Output the [X, Y] coordinate of the center of the cell containing the given text.  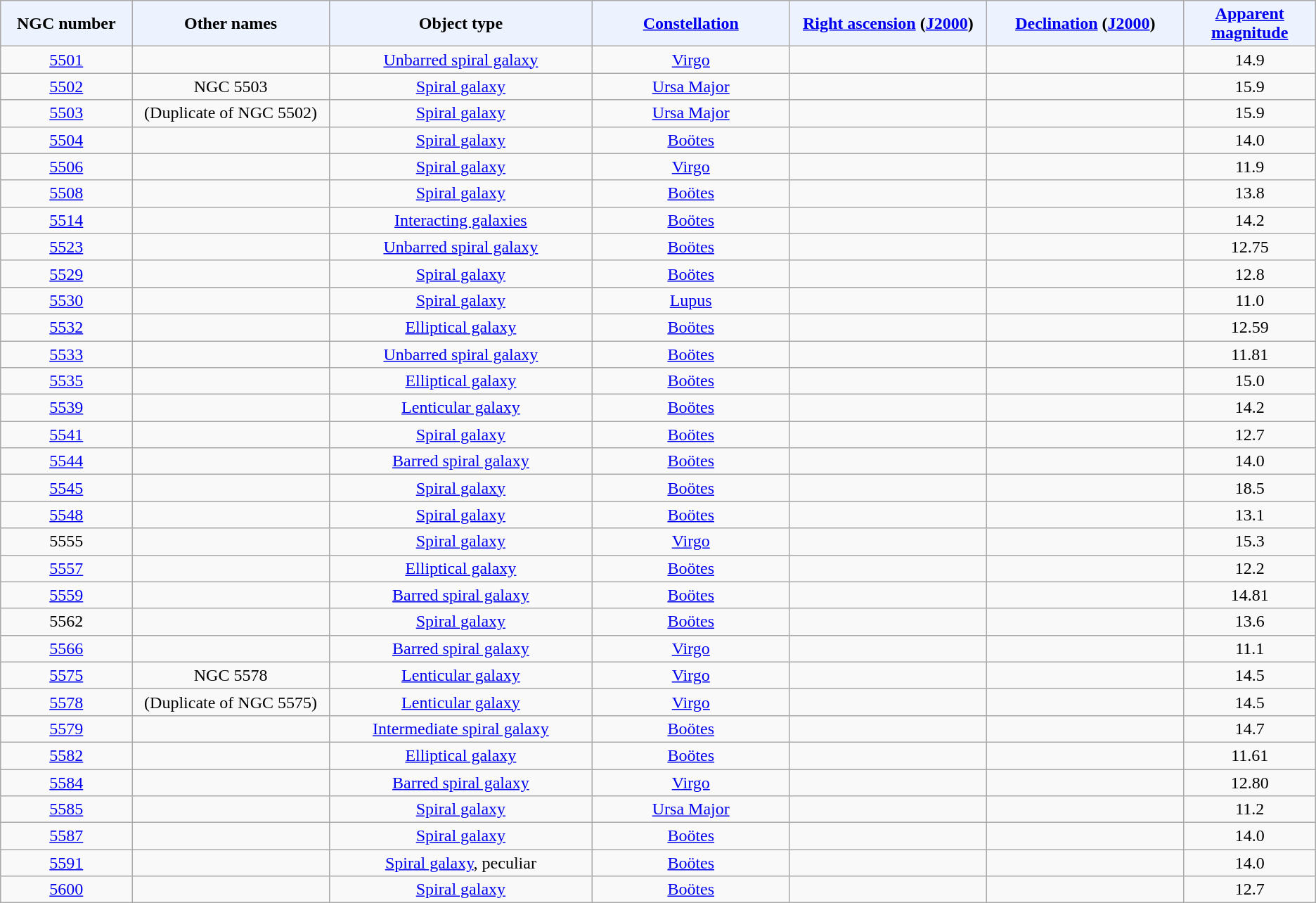
5562 [66, 622]
5506 [66, 167]
14.7 [1250, 729]
Spiral galaxy, peculiar [460, 863]
Constellation [690, 24]
(Duplicate of NGC 5502) [231, 113]
5533 [66, 354]
5584 [66, 783]
5591 [66, 863]
5508 [66, 193]
5555 [66, 542]
11.1 [1250, 648]
5557 [66, 568]
Apparent magnitude [1250, 24]
14.9 [1250, 60]
12.59 [1250, 327]
5600 [66, 890]
Declination (J2000) [1085, 24]
5585 [66, 809]
5532 [66, 327]
11.81 [1250, 354]
5504 [66, 140]
5523 [66, 247]
5548 [66, 515]
15.3 [1250, 542]
5579 [66, 729]
11.2 [1250, 809]
NGC 5503 [231, 87]
11.0 [1250, 300]
15.0 [1250, 381]
5501 [66, 60]
5529 [66, 274]
5539 [66, 408]
5514 [66, 220]
5566 [66, 648]
5575 [66, 675]
Lupus [690, 300]
5578 [66, 702]
5530 [66, 300]
Intermediate spiral galaxy [460, 729]
Other names [231, 24]
12.80 [1250, 783]
12.8 [1250, 274]
5545 [66, 488]
Interacting galaxies [460, 220]
5535 [66, 381]
NGC number [66, 24]
12.75 [1250, 247]
13.8 [1250, 193]
11.61 [1250, 755]
(Duplicate of NGC 5575) [231, 702]
5544 [66, 461]
18.5 [1250, 488]
14.81 [1250, 595]
5502 [66, 87]
11.9 [1250, 167]
5582 [66, 755]
NGC 5578 [231, 675]
13.6 [1250, 622]
13.1 [1250, 515]
5541 [66, 435]
5503 [66, 113]
5587 [66, 836]
Object type [460, 24]
12.2 [1250, 568]
5559 [66, 595]
Right ascension (J2000) [889, 24]
